Pinpoint the cell where the given text exists, returning its (X, Y) midpoint coordinate. 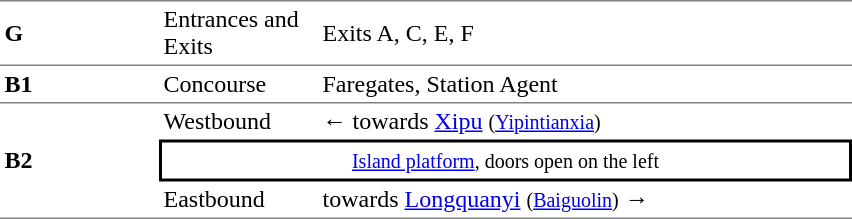
Exits A, C, E, F (585, 33)
← towards Xipu (Yipintianxia) (585, 122)
Faregates, Station Agent (585, 85)
Westbound (238, 122)
Concourse (238, 85)
Island platform, doors open on the left (506, 161)
G (80, 33)
B1 (80, 85)
Entrances and Exits (238, 33)
